Output the (X, Y) coordinate of the center of the cell containing the given text.  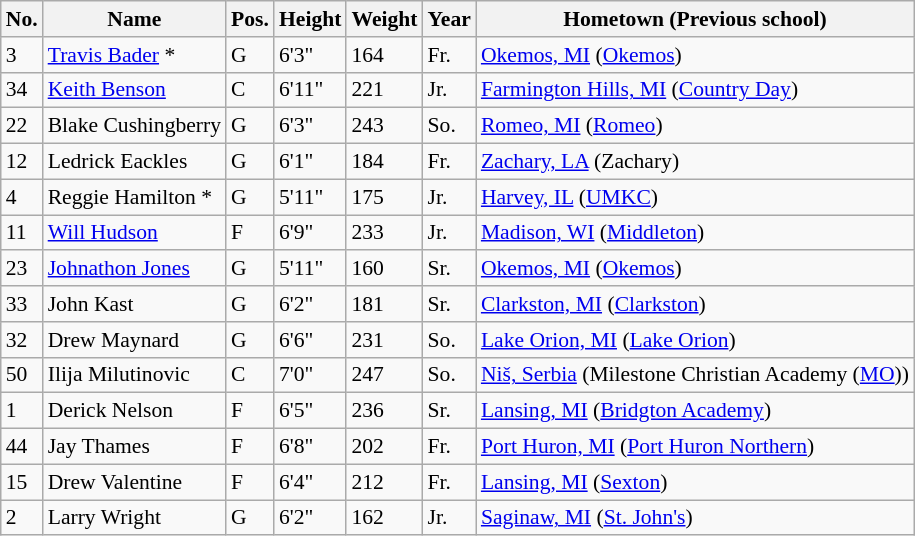
Romeo, MI (Romeo) (695, 126)
Jay Thames (134, 447)
202 (384, 447)
184 (384, 162)
164 (384, 55)
No. (22, 19)
15 (22, 482)
Hometown (Previous school) (695, 19)
6'1" (310, 162)
Drew Maynard (134, 340)
John Kast (134, 304)
Name (134, 19)
6'4" (310, 482)
6'8" (310, 447)
6'5" (310, 411)
Port Huron, MI (Port Huron Northern) (695, 447)
Reggie Hamilton * (134, 197)
Will Hudson (134, 233)
Larry Wright (134, 518)
160 (384, 269)
233 (384, 233)
44 (22, 447)
212 (384, 482)
Harvey, IL (UMKC) (695, 197)
Madison, WI (Middleton) (695, 233)
2 (22, 518)
Niš, Serbia (Milestone Christian Academy (MO)) (695, 375)
231 (384, 340)
Year (450, 19)
221 (384, 90)
6'11" (310, 90)
Blake Cushingberry (134, 126)
181 (384, 304)
236 (384, 411)
23 (22, 269)
Farmington Hills, MI (Country Day) (695, 90)
Weight (384, 19)
Lake Orion, MI (Lake Orion) (695, 340)
7'0" (310, 375)
3 (22, 55)
Ledrick Eackles (134, 162)
Clarkston, MI (Clarkston) (695, 304)
162 (384, 518)
Saginaw, MI (St. John's) (695, 518)
33 (22, 304)
4 (22, 197)
11 (22, 233)
Zachary, LA (Zachary) (695, 162)
243 (384, 126)
22 (22, 126)
Drew Valentine (134, 482)
34 (22, 90)
50 (22, 375)
32 (22, 340)
1 (22, 411)
Johnathon Jones (134, 269)
Lansing, MI (Bridgton Academy) (695, 411)
Pos. (250, 19)
Ilija Milutinovic (134, 375)
Keith Benson (134, 90)
6'9" (310, 233)
247 (384, 375)
12 (22, 162)
Derick Nelson (134, 411)
6'6" (310, 340)
Lansing, MI (Sexton) (695, 482)
Height (310, 19)
175 (384, 197)
Travis Bader * (134, 55)
